Provide the [X, Y] coordinate of the cell's center where the given text is located.  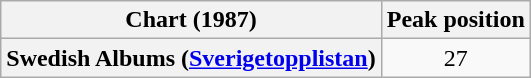
Swedish Albums (Sverigetopplistan) [191, 58]
27 [456, 58]
Chart (1987) [191, 20]
Peak position [456, 20]
